Identify which cell holds the provided text, then report its [x, y] central coordinate. 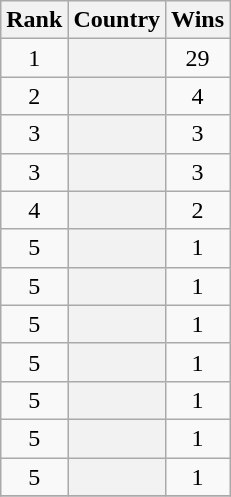
Rank [34, 20]
Wins [198, 20]
29 [198, 58]
Country [117, 20]
